Search for the cell housing the specified text and yield its [x, y] center coordinate. 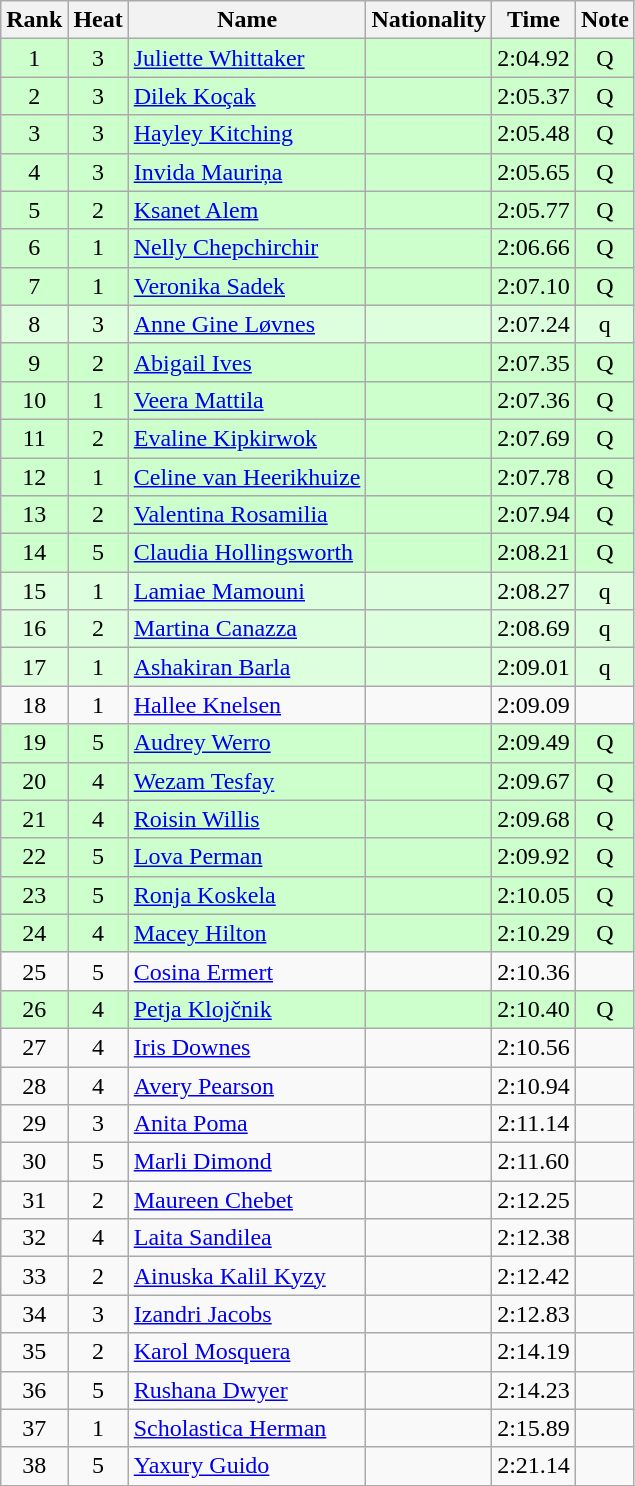
Veronika Sadek [247, 286]
Karol Mosquera [247, 1352]
26 [34, 1009]
2:10.29 [534, 933]
2:09.09 [534, 705]
24 [34, 933]
Hallee Knelsen [247, 705]
Juliette Whittaker [247, 58]
Laita Sandilea [247, 1238]
2:10.05 [534, 895]
Nelly Chepchirchir [247, 248]
Roisin Willis [247, 819]
2:12.42 [534, 1276]
8 [34, 324]
36 [34, 1390]
Marli Dimond [247, 1162]
Anne Gine Løvnes [247, 324]
2:09.01 [534, 667]
2:12.38 [534, 1238]
2:12.25 [534, 1200]
16 [34, 629]
25 [34, 971]
32 [34, 1238]
19 [34, 743]
14 [34, 553]
38 [34, 1466]
28 [34, 1085]
7 [34, 286]
Martina Canazza [247, 629]
2:09.92 [534, 857]
Evaline Kipkirwok [247, 438]
9 [34, 362]
31 [34, 1200]
2:08.21 [534, 553]
Dilek Koçak [247, 96]
2:10.94 [534, 1085]
34 [34, 1314]
33 [34, 1276]
Celine van Heerikhuize [247, 477]
Cosina Ermert [247, 971]
13 [34, 515]
2:15.89 [534, 1428]
2:10.56 [534, 1047]
2:09.67 [534, 781]
Petja Klojčnik [247, 1009]
11 [34, 438]
21 [34, 819]
27 [34, 1047]
2:07.24 [534, 324]
Audrey Werro [247, 743]
15 [34, 591]
2:06.66 [534, 248]
Ashakiran Barla [247, 667]
2:05.65 [534, 172]
22 [34, 857]
2:08.27 [534, 591]
Name [247, 20]
Nationality [429, 20]
2:05.37 [534, 96]
Invida Mauriņa [247, 172]
Yaxury Guido [247, 1466]
Rank [34, 20]
Heat [98, 20]
Rushana Dwyer [247, 1390]
Anita Poma [247, 1124]
37 [34, 1428]
Avery Pearson [247, 1085]
Claudia Hollingsworth [247, 553]
2:21.14 [534, 1466]
Scholastica Herman [247, 1428]
Lova Perman [247, 857]
2:07.78 [534, 477]
6 [34, 248]
2:10.40 [534, 1009]
2:09.49 [534, 743]
30 [34, 1162]
Veera Mattila [247, 400]
2:12.83 [534, 1314]
2:08.69 [534, 629]
2:11.60 [534, 1162]
2:09.68 [534, 819]
2:07.69 [534, 438]
12 [34, 477]
2:07.94 [534, 515]
2:04.92 [534, 58]
2:05.77 [534, 210]
Iris Downes [247, 1047]
Lamiae Mamouni [247, 591]
2:14.19 [534, 1352]
Maureen Chebet [247, 1200]
20 [34, 781]
Time [534, 20]
Valentina Rosamilia [247, 515]
10 [34, 400]
2:10.36 [534, 971]
2:11.14 [534, 1124]
Abigail Ives [247, 362]
2:07.10 [534, 286]
Hayley Kitching [247, 134]
Ksanet Alem [247, 210]
23 [34, 895]
Note [604, 20]
29 [34, 1124]
Ainuska Kalil Kyzy [247, 1276]
2:05.48 [534, 134]
2:14.23 [534, 1390]
2:07.36 [534, 400]
Macey Hilton [247, 933]
2:07.35 [534, 362]
35 [34, 1352]
Ronja Koskela [247, 895]
18 [34, 705]
17 [34, 667]
Wezam Tesfay [247, 781]
Izandri Jacobs [247, 1314]
